For the text-containing cell, return its midpoint in (x, y) coordinate format. 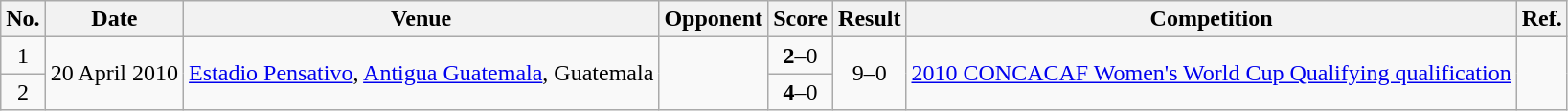
9–0 (870, 74)
2 (23, 92)
20 April 2010 (114, 74)
4–0 (801, 92)
Venue (421, 19)
2–0 (801, 55)
Ref. (1542, 19)
Date (114, 19)
Estadio Pensativo, Antigua Guatemala, Guatemala (421, 74)
2010 CONCACAF Women's World Cup Qualifying qualification (1211, 74)
1 (23, 55)
Competition (1211, 19)
No. (23, 19)
Result (870, 19)
Opponent (714, 19)
Score (801, 19)
